For the text-containing cell, return its midpoint in (X, Y) coordinate format. 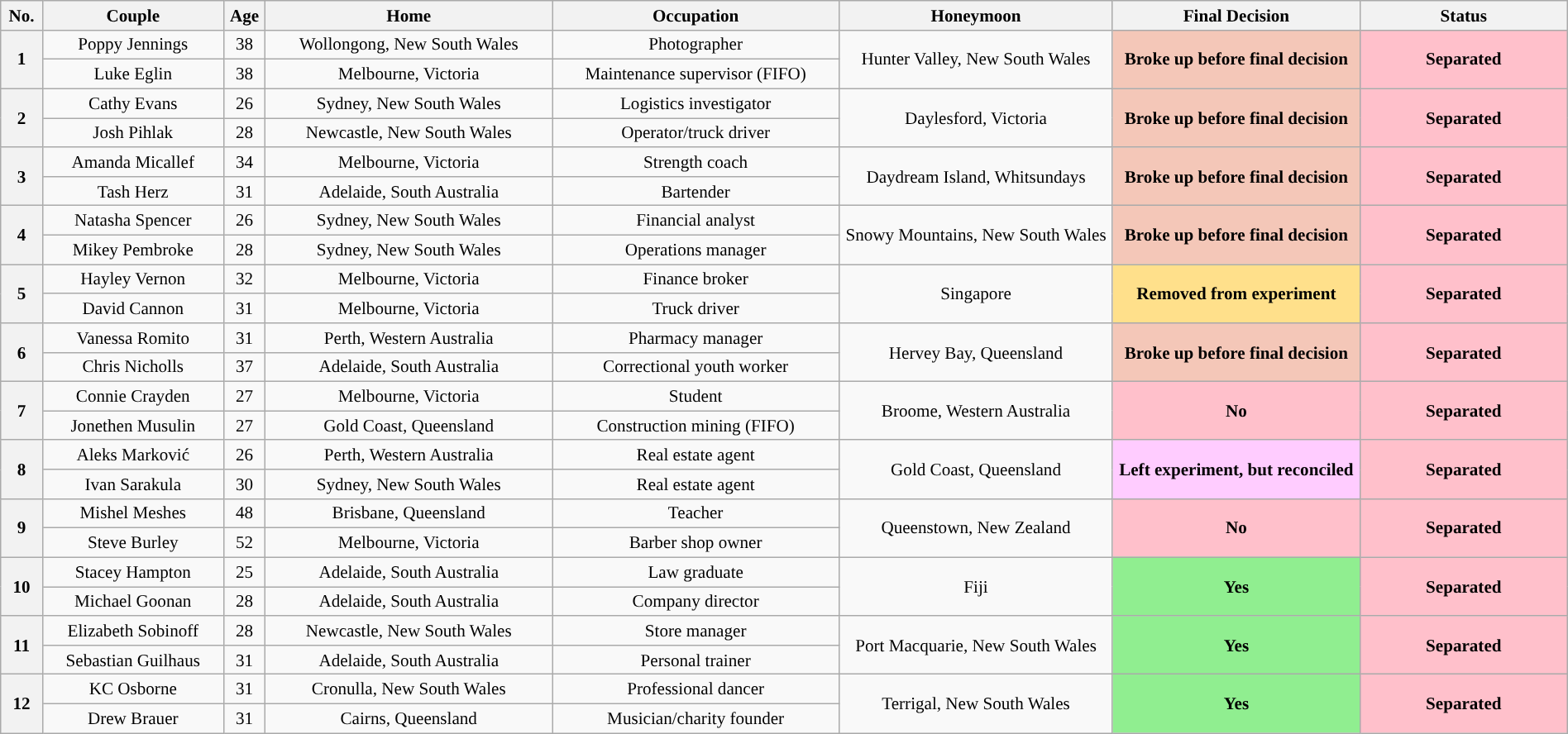
Company director (696, 602)
Terrigal, New South Wales (976, 704)
Daylesford, Victoria (976, 117)
Status (1464, 15)
Personal trainer (696, 660)
Barber shop owner (696, 542)
Ivan Sarakula (132, 484)
32 (245, 279)
Age (245, 15)
Store manager (696, 630)
Luke Eglin (132, 74)
Vanessa Romito (132, 337)
Correctional youth worker (696, 367)
34 (245, 162)
Financial analyst (696, 220)
12 (22, 704)
Musician/charity founder (696, 717)
Mikey Pembroke (132, 250)
Occupation (696, 15)
2 (22, 117)
Pharmacy manager (696, 337)
Left experiment, but reconciled (1236, 469)
Connie Crayden (132, 397)
Operations manager (696, 250)
Fiji (976, 587)
25 (245, 572)
Wollongong, New South Wales (409, 45)
Sebastian Guilhaus (132, 660)
Maintenance supervisor (FIFO) (696, 74)
Law graduate (696, 572)
Broome, Western Australia (976, 412)
48 (245, 512)
Singapore (976, 294)
Honeymoon (976, 15)
11 (22, 645)
Couple (132, 15)
Student (696, 397)
Removed from experiment (1236, 294)
5 (22, 294)
David Cannon (132, 307)
Hunter Valley, New South Wales (976, 60)
Photographer (696, 45)
3 (22, 177)
Teacher (696, 512)
8 (22, 469)
Home (409, 15)
Steve Burley (132, 542)
Construction mining (FIFO) (696, 425)
Queenstown, New Zealand (976, 527)
Final Decision (1236, 15)
Drew Brauer (132, 717)
Aleks Marković (132, 455)
KC Osborne (132, 689)
Chris Nicholls (132, 367)
Bartender (696, 190)
37 (245, 367)
Natasha Spencer (132, 220)
Brisbane, Queensland (409, 512)
Operator/truck driver (696, 132)
Port Macquarie, New South Wales (976, 645)
Josh Pihlak (132, 132)
6 (22, 352)
Professional dancer (696, 689)
Hayley Vernon (132, 279)
Amanda Micallef (132, 162)
Logistics investigator (696, 102)
4 (22, 235)
Tash Herz (132, 190)
Cairns, Queensland (409, 717)
30 (245, 484)
Snowy Mountains, New South Wales (976, 235)
Strength coach (696, 162)
Daydream Island, Whitsundays (976, 177)
Cronulla, New South Wales (409, 689)
Jonethen Musulin (132, 425)
Cathy Evans (132, 102)
Mishel Meshes (132, 512)
52 (245, 542)
10 (22, 587)
Hervey Bay, Queensland (976, 352)
1 (22, 60)
7 (22, 412)
Michael Goonan (132, 602)
No. (22, 15)
Finance broker (696, 279)
Stacey Hampton (132, 572)
Elizabeth Sobinoff (132, 630)
9 (22, 527)
Truck driver (696, 307)
Poppy Jennings (132, 45)
